Locate the cell with the specified text and output its (X, Y) center coordinate. 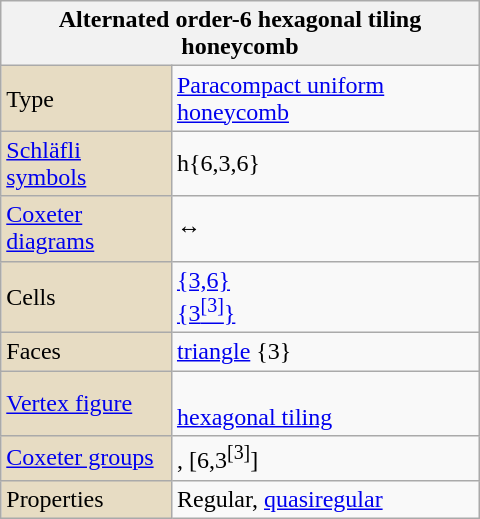
Paracompact uniform honeycomb (325, 98)
Regular, quasiregular (325, 499)
Properties (86, 499)
, [6,3[3]] (325, 458)
Vertex figure (86, 404)
↔ (325, 228)
h{6,3,6} (325, 164)
Faces (86, 352)
Cells (86, 297)
{3,6} {3[3]} (325, 297)
triangle {3} (325, 352)
Coxeter diagrams (86, 228)
hexagonal tiling (325, 404)
Schläfli symbols (86, 164)
Alternated order-6 hexagonal tiling honeycomb (240, 34)
Type (86, 98)
Coxeter groups (86, 458)
